For the text-containing cell, return its midpoint in (X, Y) coordinate format. 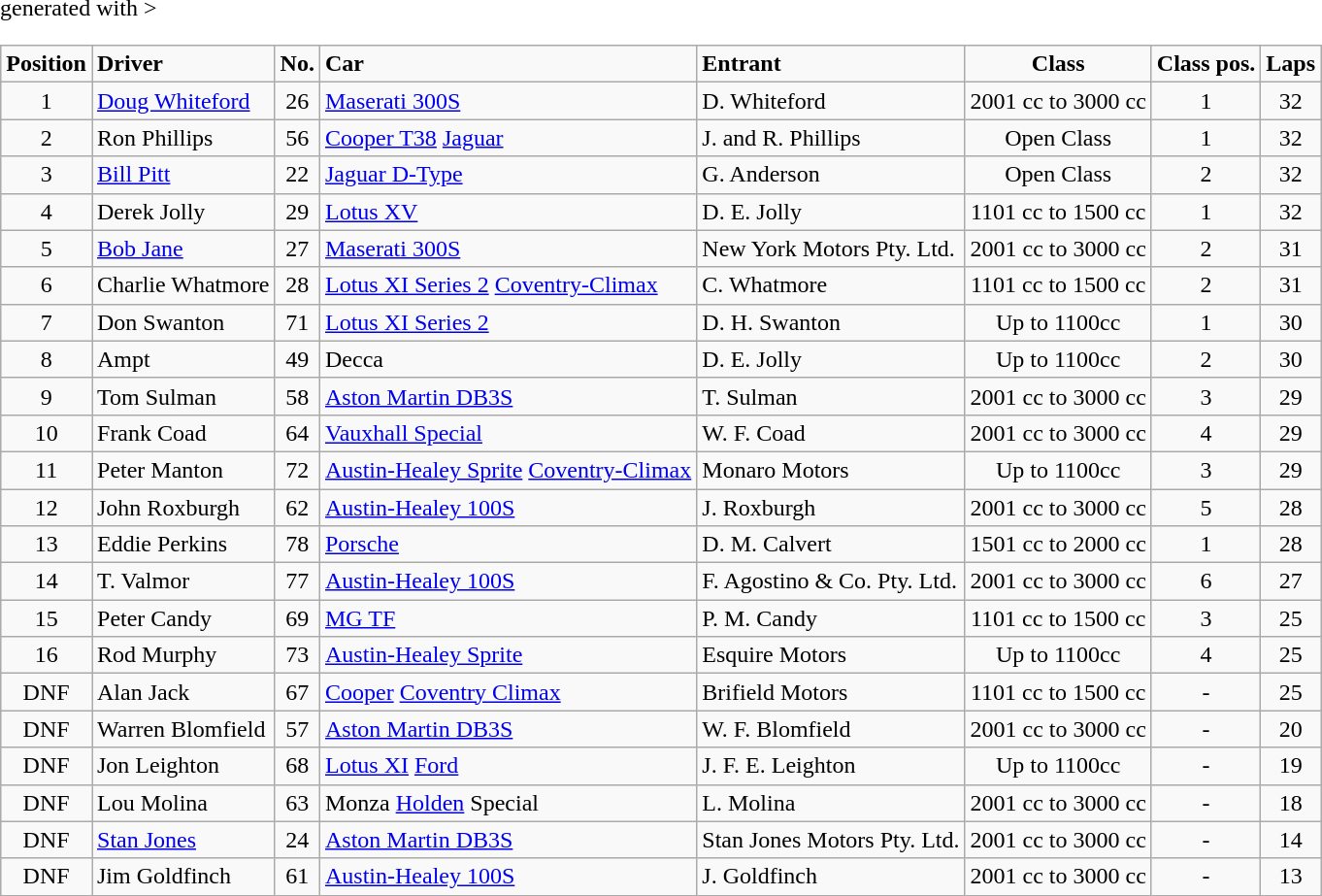
7 (47, 322)
Lotus XI Ford (508, 766)
W. F. Coad (831, 433)
10 (47, 433)
No. (297, 64)
Peter Candy (182, 618)
J. and R. Phillips (831, 138)
Entrant (831, 64)
61 (297, 877)
Class pos. (1206, 64)
D. M. Calvert (831, 545)
Decca (508, 359)
Bob Jane (182, 249)
Warren Blomfield (182, 729)
MG TF (508, 618)
New York Motors Pty. Ltd. (831, 249)
Frank Coad (182, 433)
72 (297, 470)
Driver (182, 64)
78 (297, 545)
Porsche (508, 545)
62 (297, 508)
J. F. E. Leighton (831, 766)
Lotus XI Series 2 Coventry-Climax (508, 285)
Rod Murphy (182, 655)
G. Anderson (831, 175)
77 (297, 581)
11 (47, 470)
D. H. Swanton (831, 322)
56 (297, 138)
L. Molina (831, 803)
Position (47, 64)
Jaguar D-Type (508, 175)
F. Agostino & Co. Pty. Ltd. (831, 581)
22 (297, 175)
T. Valmor (182, 581)
John Roxburgh (182, 508)
63 (297, 803)
Monza Holden Special (508, 803)
Jim Goldfinch (182, 877)
D. Whiteford (831, 101)
T. Sulman (831, 396)
Charlie Whatmore (182, 285)
Brifield Motors (831, 692)
J. Goldfinch (831, 877)
69 (297, 618)
19 (1291, 766)
Austin-Healey Sprite Coventry-Climax (508, 470)
J. Roxburgh (831, 508)
Don Swanton (182, 322)
Ron Phillips (182, 138)
Cooper Coventry Climax (508, 692)
Laps (1291, 64)
9 (47, 396)
Austin-Healey Sprite (508, 655)
15 (47, 618)
Alan Jack (182, 692)
73 (297, 655)
Peter Manton (182, 470)
71 (297, 322)
20 (1291, 729)
Class (1058, 64)
W. F. Blomfield (831, 729)
1501 cc to 2000 cc (1058, 545)
C. Whatmore (831, 285)
Eddie Perkins (182, 545)
57 (297, 729)
Tom Sulman (182, 396)
24 (297, 840)
Vauxhall Special (508, 433)
Bill Pitt (182, 175)
58 (297, 396)
49 (297, 359)
Stan Jones Motors Pty. Ltd. (831, 840)
68 (297, 766)
Esquire Motors (831, 655)
Lotus XV (508, 212)
Cooper T38 Jaguar (508, 138)
8 (47, 359)
26 (297, 101)
Lou Molina (182, 803)
12 (47, 508)
Derek Jolly (182, 212)
67 (297, 692)
Ampt (182, 359)
64 (297, 433)
Lotus XI Series 2 (508, 322)
P. M. Candy (831, 618)
Car (508, 64)
Stan Jones (182, 840)
Jon Leighton (182, 766)
Monaro Motors (831, 470)
18 (1291, 803)
16 (47, 655)
Doug Whiteford (182, 101)
